Determine the (X, Y) coordinate at the center of the cell enclosing the given text.  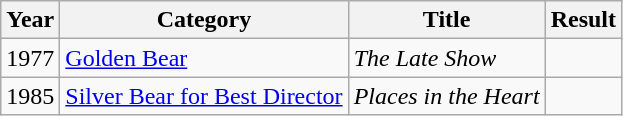
1985 (30, 96)
Category (204, 20)
Title (446, 20)
Places in the Heart (446, 96)
Golden Bear (204, 58)
Silver Bear for Best Director (204, 96)
Result (583, 20)
Year (30, 20)
The Late Show (446, 58)
1977 (30, 58)
